Scan for the cell matching the given text and deliver its (x, y) coordinate at center. 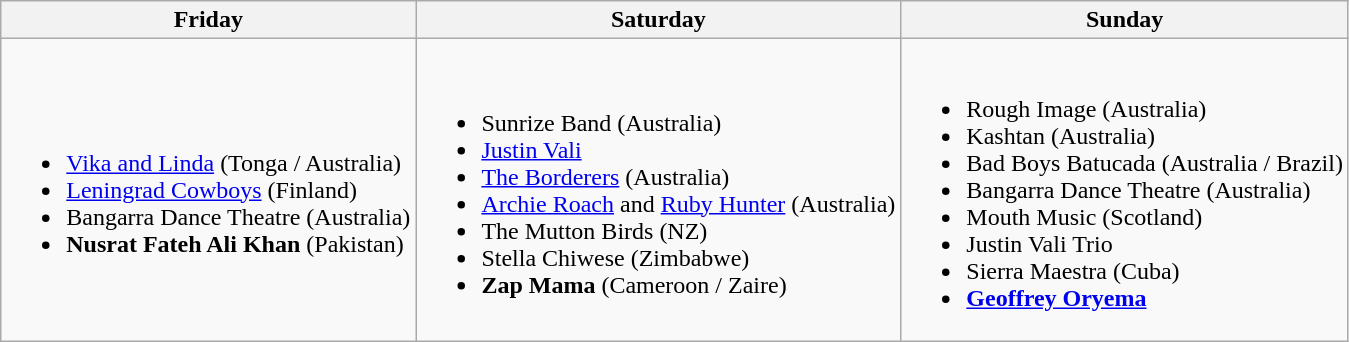
Vika and Linda (Tonga / Australia)Leningrad Cowboys (Finland)Bangarra Dance Theatre (Australia)Nusrat Fateh Ali Khan (Pakistan) (208, 190)
Sunday (1125, 20)
Saturday (658, 20)
Friday (208, 20)
